Pinpoint the cell where the given text exists, returning its (X, Y) midpoint coordinate. 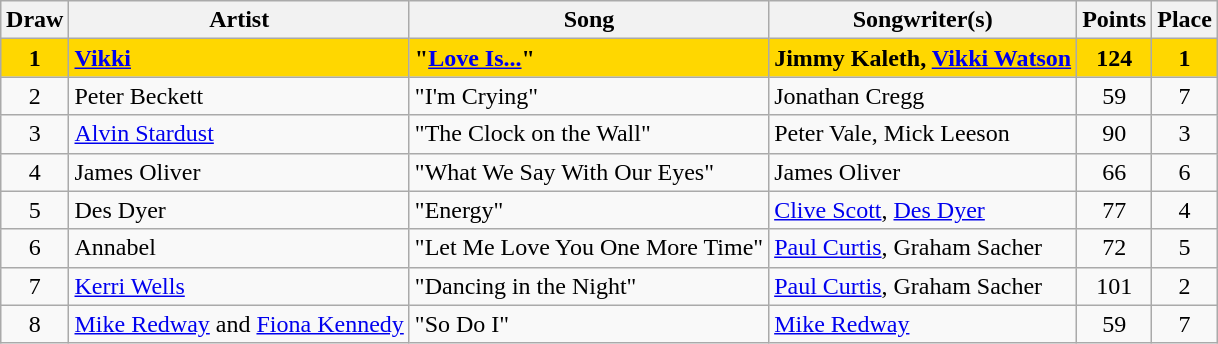
Artist (239, 20)
Song (588, 20)
66 (1114, 172)
Place (1185, 20)
Peter Vale, Mick Leeson (923, 134)
Vikki (239, 58)
77 (1114, 210)
"What We Say With Our Eyes" (588, 172)
Mike Redway and Fiona Kennedy (239, 324)
Mike Redway (923, 324)
Songwriter(s) (923, 20)
Annabel (239, 248)
Alvin Stardust (239, 134)
Des Dyer (239, 210)
"So Do I" (588, 324)
101 (1114, 286)
"I'm Crying" (588, 96)
Draw (35, 20)
Kerri Wells (239, 286)
"Love Is..." (588, 58)
124 (1114, 58)
72 (1114, 248)
"Let Me Love You One More Time" (588, 248)
"Energy" (588, 210)
90 (1114, 134)
Peter Beckett (239, 96)
Clive Scott, Des Dyer (923, 210)
Points (1114, 20)
Jimmy Kaleth, Vikki Watson (923, 58)
"Dancing in the Night" (588, 286)
8 (35, 324)
Jonathan Cregg (923, 96)
"The Clock on the Wall" (588, 134)
